Detect which cell encompasses the target text, then output its (x, y) center coordinate. 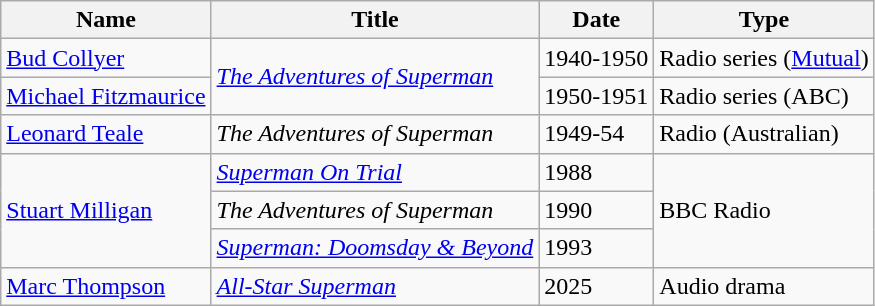
1993 (596, 248)
All-Star Superman (375, 286)
1950-1951 (596, 96)
BBC Radio (764, 210)
1990 (596, 210)
Leonard Teale (106, 134)
1949-54 (596, 134)
Superman On Trial (375, 172)
1988 (596, 172)
Name (106, 20)
Michael Fitzmaurice (106, 96)
Radio (Australian) (764, 134)
Date (596, 20)
Marc Thompson (106, 286)
Stuart Milligan (106, 210)
Audio drama (764, 286)
Radio series (Mutual) (764, 58)
Radio series (ABC) (764, 96)
Bud Collyer (106, 58)
Title (375, 20)
1940-1950 (596, 58)
Superman: Doomsday & Beyond (375, 248)
2025 (596, 286)
Type (764, 20)
